Return the (X, Y) coordinate for the center point of the cell that contains the specified text.  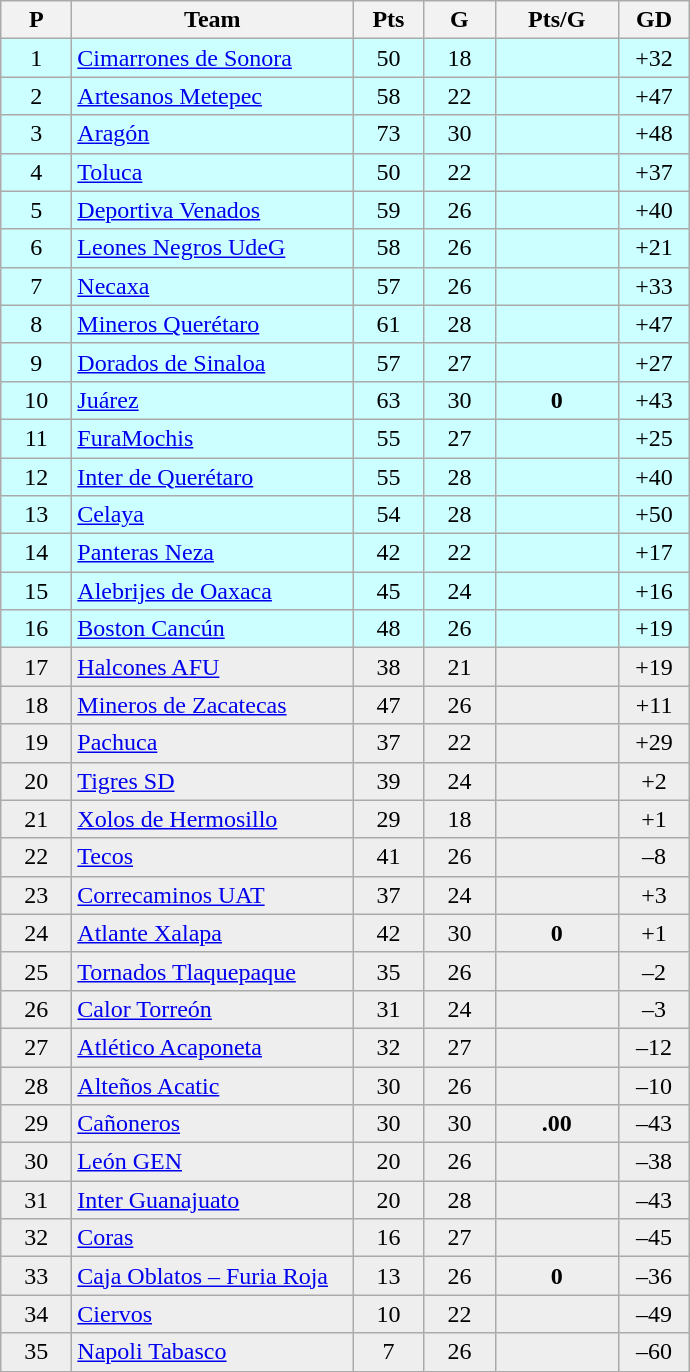
54 (388, 515)
Leones Negros UdeG (212, 248)
9 (36, 362)
Correcaminos UAT (212, 895)
61 (388, 324)
Dorados de Sinaloa (212, 362)
15 (36, 591)
Ciervos (212, 1314)
Pachuca (212, 743)
–10 (654, 1085)
–49 (654, 1314)
33 (36, 1276)
45 (388, 591)
–45 (654, 1238)
Napoli Tabasco (212, 1352)
–8 (654, 857)
Mineros de Zacatecas (212, 705)
1 (36, 58)
73 (388, 134)
8 (36, 324)
11 (36, 438)
Tigres SD (212, 781)
.00 (557, 1124)
+43 (654, 400)
Celaya (212, 515)
–38 (654, 1162)
19 (36, 743)
Coras (212, 1238)
Calor Torreón (212, 1009)
Atlante Xalapa (212, 933)
Tornados Tlaquepaque (212, 971)
Aragón (212, 134)
–3 (654, 1009)
4 (36, 172)
6 (36, 248)
12 (36, 477)
Deportiva Venados (212, 210)
+11 (654, 705)
14 (36, 553)
41 (388, 857)
+48 (654, 134)
25 (36, 971)
León GEN (212, 1162)
FuraMochis (212, 438)
2 (36, 96)
48 (388, 629)
Inter Guanajuato (212, 1200)
Cimarrones de Sonora (212, 58)
Necaxa (212, 286)
–12 (654, 1047)
P (36, 20)
+27 (654, 362)
17 (36, 667)
Toluca (212, 172)
59 (388, 210)
Atlético Acaponeta (212, 1047)
G (460, 20)
Inter de Querétaro (212, 477)
+17 (654, 553)
Mineros Querétaro (212, 324)
23 (36, 895)
+32 (654, 58)
Xolos de Hermosillo (212, 819)
+2 (654, 781)
38 (388, 667)
GD (654, 20)
+21 (654, 248)
+50 (654, 515)
Alebrijes de Oaxaca (212, 591)
Pts/G (557, 20)
Pts (388, 20)
+3 (654, 895)
39 (388, 781)
Team (212, 20)
5 (36, 210)
Panteras Neza (212, 553)
–60 (654, 1352)
Boston Cancún (212, 629)
Halcones AFU (212, 667)
–36 (654, 1276)
+37 (654, 172)
47 (388, 705)
+16 (654, 591)
Tecos (212, 857)
+25 (654, 438)
+29 (654, 743)
+33 (654, 286)
63 (388, 400)
3 (36, 134)
–2 (654, 971)
Artesanos Metepec (212, 96)
34 (36, 1314)
Cañoneros (212, 1124)
Caja Oblatos – Furia Roja (212, 1276)
Juárez (212, 400)
Alteños Acatic (212, 1085)
